For the text-containing cell, return its midpoint in (X, Y) coordinate format. 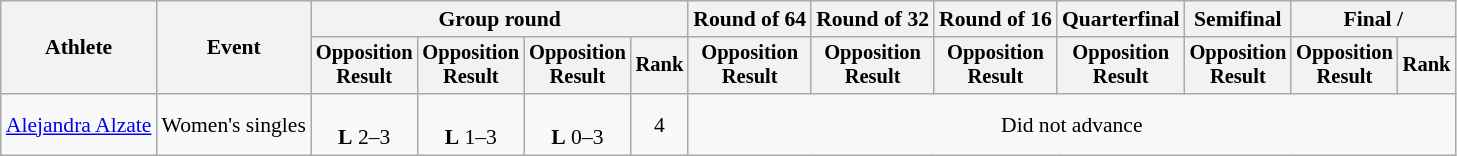
Round of 32 (872, 19)
Event (234, 48)
Round of 64 (750, 19)
L 0–3 (578, 124)
Did not advance (1072, 124)
Women's singles (234, 124)
L 1–3 (470, 124)
Quarterfinal (1121, 19)
Alejandra Alzate (79, 124)
L 2–3 (364, 124)
Group round (500, 19)
Final / (1373, 19)
Athlete (79, 48)
4 (660, 124)
Semifinal (1238, 19)
Round of 16 (996, 19)
